Output the (X, Y) coordinate of the center of the cell containing the given text.  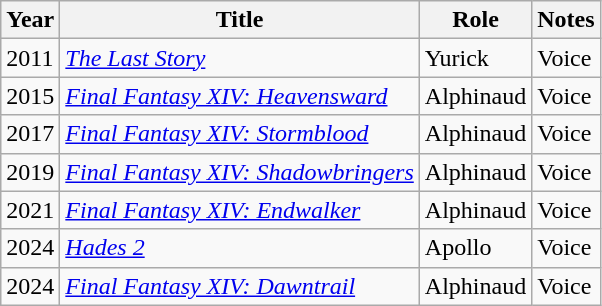
Role (475, 20)
Final Fantasy XIV: Heavensward (240, 96)
Final Fantasy XIV: Dawntrail (240, 286)
The Last Story (240, 58)
Hades 2 (240, 248)
Yurick (475, 58)
Final Fantasy XIV: Endwalker (240, 210)
2021 (30, 210)
2015 (30, 96)
2017 (30, 134)
2019 (30, 172)
Notes (566, 20)
Title (240, 20)
Final Fantasy XIV: Shadowbringers (240, 172)
2011 (30, 58)
Final Fantasy XIV: Stormblood (240, 134)
Apollo (475, 248)
Year (30, 20)
